Find where the given text appears and provide that cell's center as (x, y) coordinate. 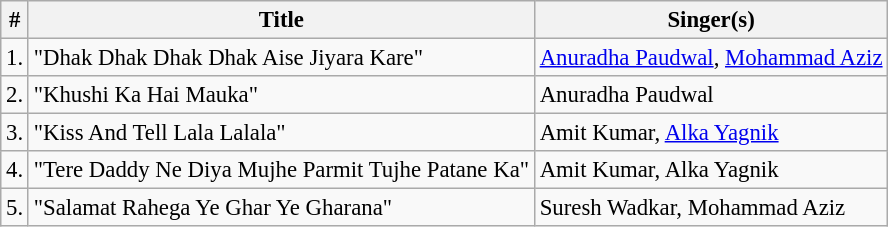
2. (15, 95)
Title (281, 20)
"Tere Daddy Ne Diya Mujhe Parmit Tujhe Patane Ka" (281, 170)
"Khushi Ka Hai Mauka" (281, 95)
"Kiss And Tell Lala Lalala" (281, 133)
4. (15, 170)
3. (15, 133)
5. (15, 208)
Anuradha Paudwal, Mohammad Aziz (711, 58)
"Salamat Rahega Ye Ghar Ye Gharana" (281, 208)
Anuradha Paudwal (711, 95)
1. (15, 58)
# (15, 20)
Suresh Wadkar, Mohammad Aziz (711, 208)
"Dhak Dhak Dhak Dhak Aise Jiyara Kare" (281, 58)
Singer(s) (711, 20)
